Pinpoint the cell where the given text exists, returning its (x, y) midpoint coordinate. 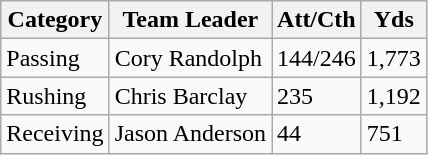
Receiving (55, 134)
Passing (55, 58)
Yds (394, 20)
Jason Anderson (190, 134)
Team Leader (190, 20)
751 (394, 134)
Rushing (55, 96)
Cory Randolph (190, 58)
235 (317, 96)
44 (317, 134)
1,773 (394, 58)
Att/Cth (317, 20)
1,192 (394, 96)
Chris Barclay (190, 96)
144/246 (317, 58)
Category (55, 20)
